Locate the cell with the specified text and output its [X, Y] center coordinate. 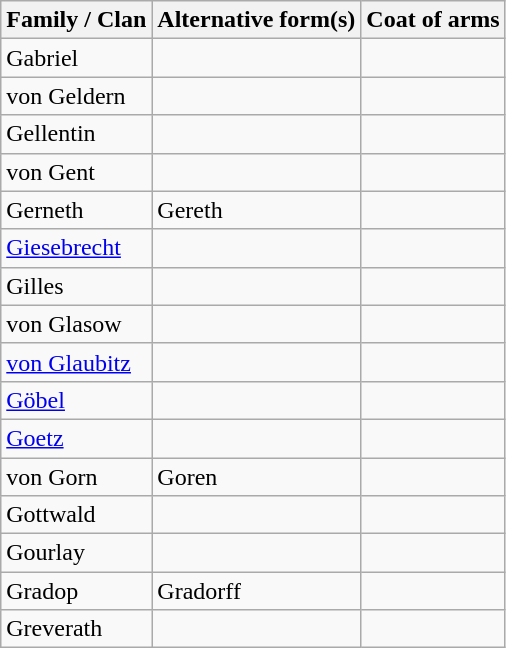
Gradorff [256, 591]
von Glaubitz [76, 362]
Gottwald [76, 515]
Gabriel [76, 58]
von Gorn [76, 477]
Gerneth [76, 210]
Goren [256, 477]
Family / Clan [76, 20]
von Glasow [76, 324]
Gereth [256, 210]
Gradop [76, 591]
von Geldern [76, 96]
Goetz [76, 438]
Göbel [76, 400]
Giesebrecht [76, 248]
Coat of arms [433, 20]
Greverath [76, 629]
Gellentin [76, 134]
Gourlay [76, 553]
Gilles [76, 286]
Alternative form(s) [256, 20]
von Gent [76, 172]
